Capture the cell that displays the provided text and extract its (x, y) central coordinate. 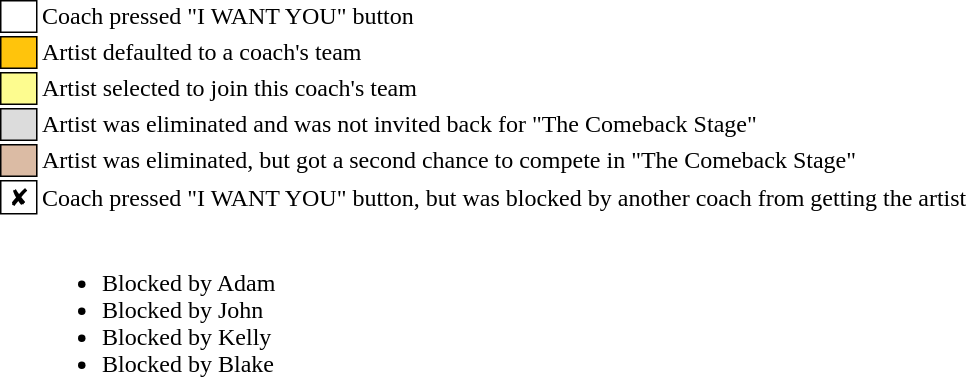
Artist defaulted to a coach's team (504, 52)
Artist was eliminated and was not invited back for "The Comeback Stage" (504, 124)
Coach pressed "I WANT YOU" button, but was blocked by another coach from getting the artist (504, 197)
✘ (19, 197)
Coach pressed "I WANT YOU" button (504, 16)
Artist selected to join this coach's team (504, 88)
Artist was eliminated, but got a second chance to compete in "The Comeback Stage" (504, 160)
